Detect which cell encompasses the target text, then output its (x, y) center coordinate. 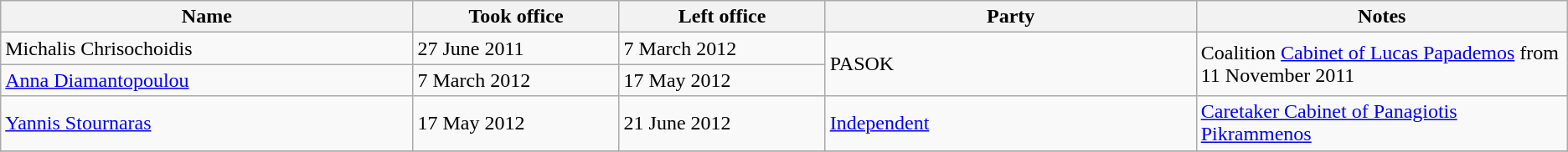
Michalis Chrisochoidis (207, 48)
Anna Diamantopoulou (207, 80)
Yannis Stournaras (207, 124)
Name (207, 17)
Party (1010, 17)
Left office (722, 17)
PASOK (1010, 64)
Independent (1010, 124)
27 June 2011 (516, 48)
Caretaker Cabinet of Panagiotis Pikrammenos (1382, 124)
Coalition Cabinet of Lucas Papademos from 11 November 2011 (1382, 64)
Took office (516, 17)
21 June 2012 (722, 124)
Notes (1382, 17)
